Search for the cell housing the specified text and yield its [X, Y] center coordinate. 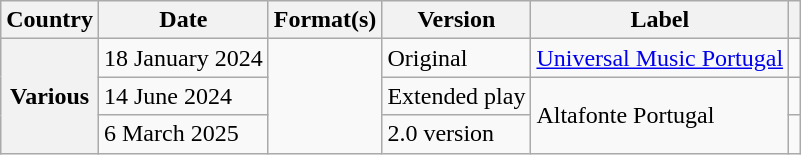
Date [183, 20]
Various [50, 96]
Version [456, 20]
18 January 2024 [183, 58]
Universal Music Portugal [660, 58]
Extended play [456, 96]
6 March 2025 [183, 134]
14 June 2024 [183, 96]
2.0 version [456, 134]
Label [660, 20]
Original [456, 58]
Format(s) [325, 20]
Altafonte Portugal [660, 115]
Country [50, 20]
